Detect which cell encompasses the target text, then output its (x, y) center coordinate. 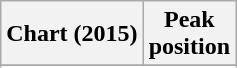
Chart (2015) (72, 34)
Peak position (189, 34)
